Scan for the cell matching the given text and deliver its (x, y) coordinate at center. 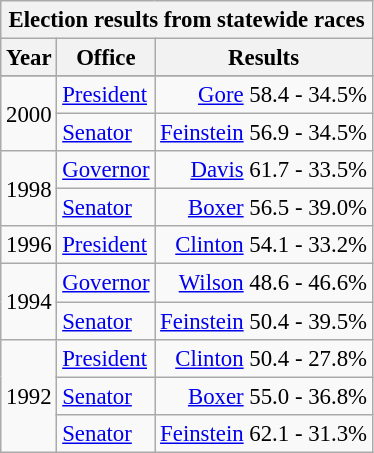
1996 (29, 245)
1994 (29, 302)
Results (264, 58)
Feinstein 62.1 - 31.3% (264, 433)
Office (106, 58)
Feinstein 50.4 - 39.5% (264, 321)
Year (29, 58)
2000 (29, 114)
Clinton 54.1 - 33.2% (264, 245)
Wilson 48.6 - 46.6% (264, 283)
Feinstein 56.9 - 34.5% (264, 133)
1998 (29, 188)
Boxer 56.5 - 39.0% (264, 208)
Boxer 55.0 - 36.8% (264, 396)
Election results from statewide races (187, 20)
1992 (29, 396)
Davis 61.7 - 33.5% (264, 170)
Clinton 50.4 - 27.8% (264, 358)
Gore 58.4 - 34.5% (264, 95)
